Return the [x, y] coordinate for the center point of the cell that contains the specified text.  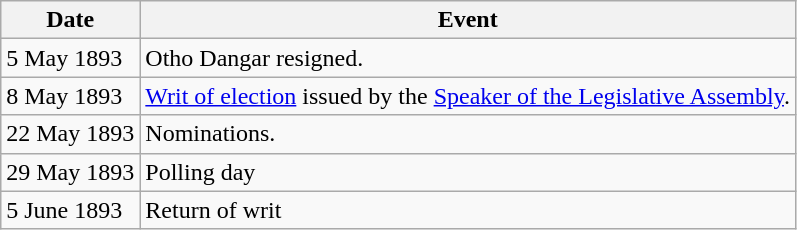
5 June 1893 [70, 210]
8 May 1893 [70, 96]
Nominations. [468, 134]
Otho Dangar resigned. [468, 58]
Writ of election issued by the Speaker of the Legislative Assembly. [468, 96]
Event [468, 20]
Polling day [468, 172]
5 May 1893 [70, 58]
Return of writ [468, 210]
22 May 1893 [70, 134]
29 May 1893 [70, 172]
Date [70, 20]
